Search for the cell housing the specified text and yield its [x, y] center coordinate. 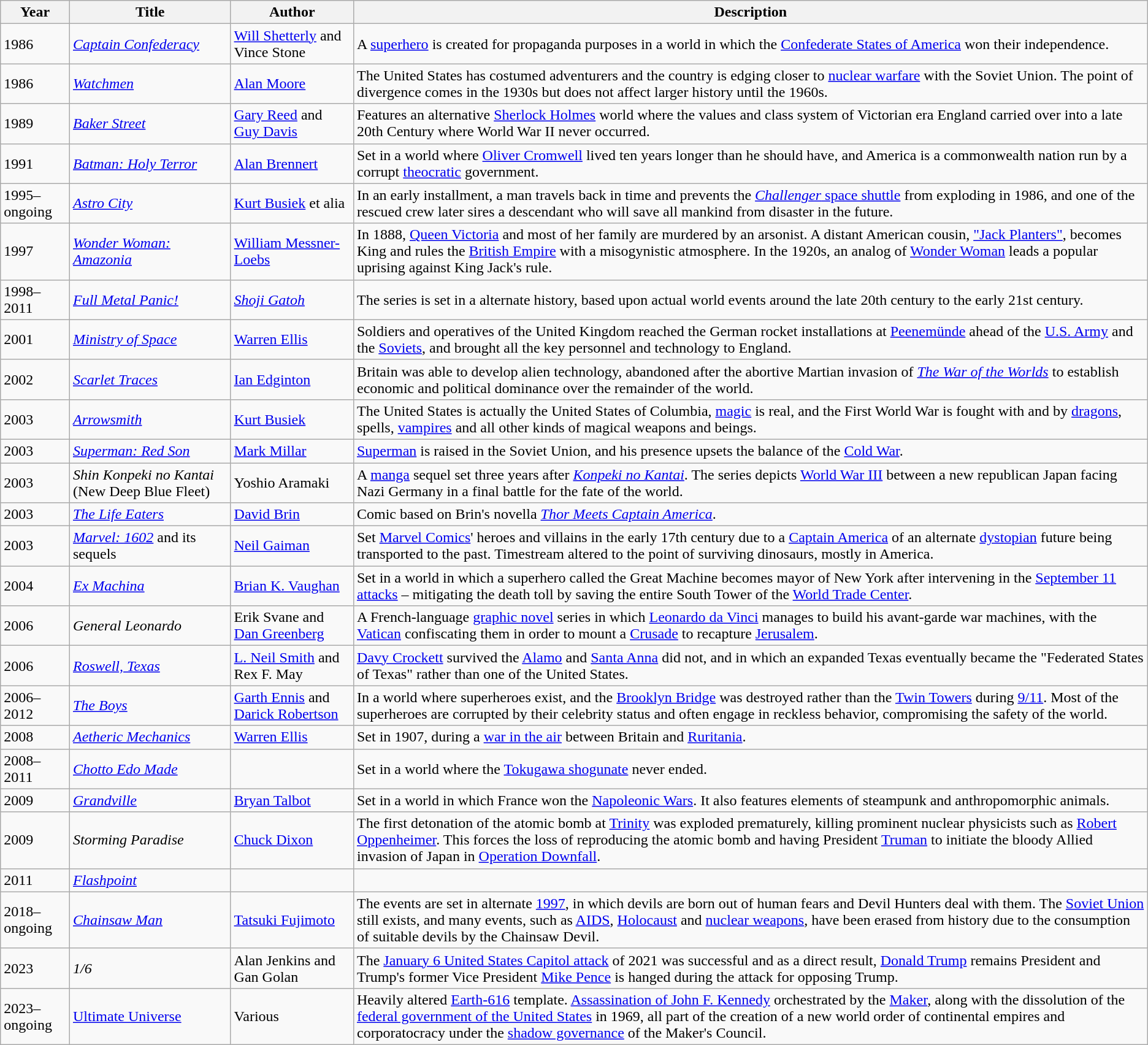
Aetheric Mechanics [150, 737]
Chainsaw Man [150, 920]
Superman: Red Son [150, 451]
Kurt Busiek [292, 419]
Ultimate Universe [150, 1016]
Watchmen [150, 83]
The Life Eaters [150, 515]
Arrowsmith [150, 419]
1998–2011 [36, 299]
General Leonardo [150, 626]
2023–ongoing [36, 1016]
Set in a world where the Tokugawa shogunate never ended. [751, 769]
Chuck Dixon [292, 840]
Storming Paradise [150, 840]
Gary Reed and Guy Davis [292, 124]
Bryan Talbot [292, 800]
Various [292, 1016]
Shoji Gatoh [292, 299]
Yoshio Aramaki [292, 482]
Wonder Woman: Amazonia [150, 251]
1997 [36, 251]
Marvel: 1602 and its sequels [150, 546]
Alan Jenkins and Gan Golan [292, 968]
Batman: Holy Terror [150, 163]
Set in 1907, during a war in the air between Britain and Ruritania. [751, 737]
2004 [36, 586]
Captain Confederacy [150, 44]
Scarlet Traces [150, 379]
1989 [36, 124]
Erik Svane and Dan Greenberg [292, 626]
Year [36, 12]
Full Metal Panic! [150, 299]
2008–2011 [36, 769]
Garth Ennis and Darick Robertson [292, 705]
Astro City [150, 204]
Shin Konpeki no Kantai (New Deep Blue Fleet) [150, 482]
David Brin [292, 515]
The series is set in a alternate history, based upon actual world events around the late 20th century to the early 21st century. [751, 299]
Set in a world in which France won the Napoleonic Wars. It also features elements of steampunk and anthropomorphic animals. [751, 800]
Chotto Edo Made [150, 769]
L. Neil Smith and Rex F. May [292, 666]
2008 [36, 737]
Ex Machina [150, 586]
1995–ongoing [36, 204]
Alan Brennert [292, 163]
1/6 [150, 968]
2023 [36, 968]
2006–2012 [36, 705]
Roswell, Texas [150, 666]
Brian K. Vaughan [292, 586]
Author [292, 12]
Grandville [150, 800]
Neil Gaiman [292, 546]
A superhero is created for propaganda purposes in a world in which the Confederate States of America won their independence. [751, 44]
The Boys [150, 705]
2002 [36, 379]
Will Shetterly and Vince Stone [292, 44]
1991 [36, 163]
Mark Millar [292, 451]
Comic based on Brin's novella Thor Meets Captain America. [751, 515]
Description [751, 12]
Flashpoint [150, 880]
Title [150, 12]
William Messner-Loebs [292, 251]
Kurt Busiek et alia [292, 204]
Tatsuki Fujimoto [292, 920]
2011 [36, 880]
2018–ongoing [36, 920]
2001 [36, 340]
Baker Street [150, 124]
Ministry of Space [150, 340]
Ian Edginton [292, 379]
Superman is raised in the Soviet Union, and his presence upsets the balance of the Cold War. [751, 451]
Alan Moore [292, 83]
